Find where the given text appears and provide that cell's center as [X, Y] coordinate. 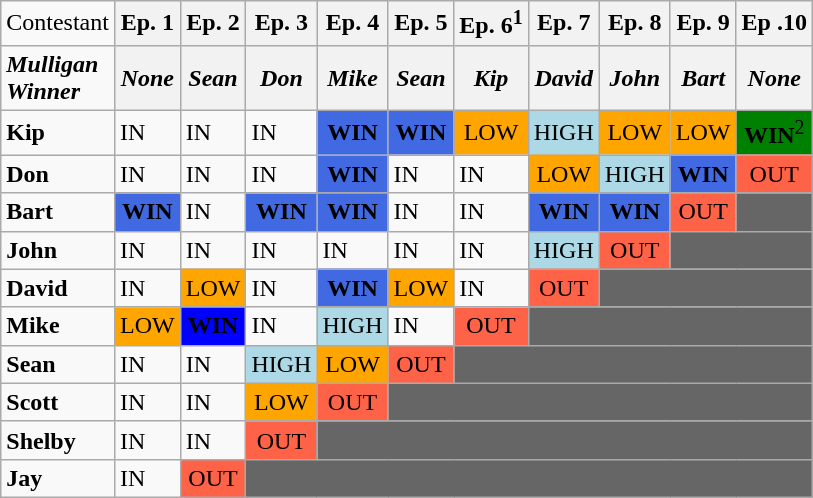
Jay [58, 478]
Ep. 5 [421, 24]
Ep. 1 [147, 24]
Ep. 8 [634, 24]
Ep. 7 [564, 24]
Contestant [58, 24]
Ep. 61 [491, 24]
MulliganWinner [58, 78]
Ep. 2 [213, 24]
WIN2 [774, 132]
Ep. 9 [703, 24]
Ep. 4 [352, 24]
Ep. 3 [282, 24]
Ep .10 [774, 24]
Shelby [58, 440]
Scott [58, 402]
